Search for the cell housing the specified text and yield its [X, Y] center coordinate. 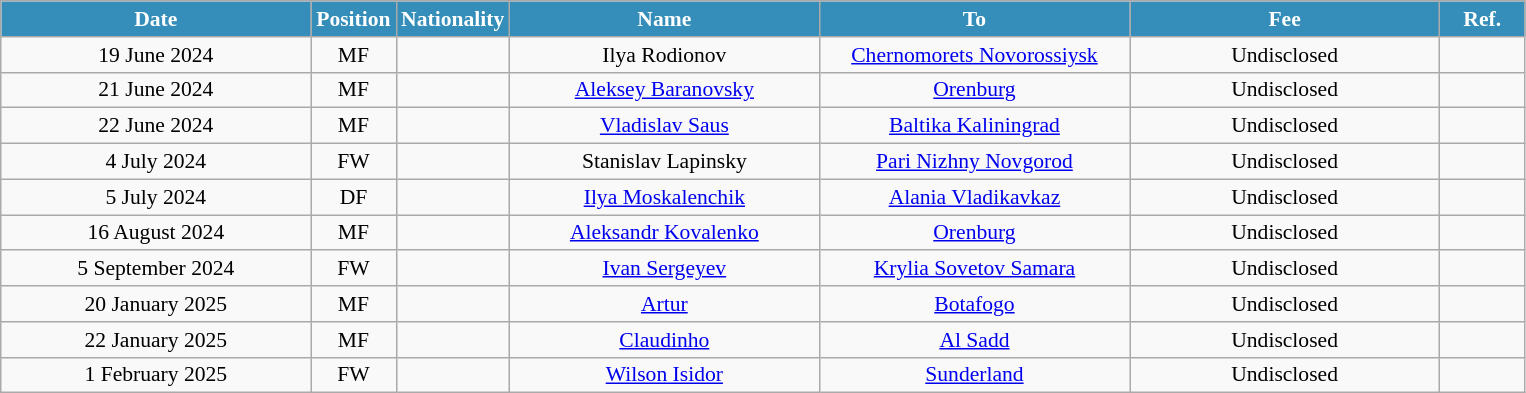
Stanislav Lapinsky [664, 162]
Botafogo [974, 304]
Ivan Sergeyev [664, 269]
Al Sadd [974, 340]
Nationality [452, 19]
Ilya Rodionov [664, 55]
Chernomorets Novorossiysk [974, 55]
DF [354, 197]
5 September 2024 [156, 269]
Position [354, 19]
Date [156, 19]
19 June 2024 [156, 55]
Aleksey Baranovsky [664, 90]
4 July 2024 [156, 162]
Fee [1285, 19]
Vladislav Saus [664, 126]
Claudinho [664, 340]
21 June 2024 [156, 90]
Alania Vladikavkaz [974, 197]
5 July 2024 [156, 197]
Name [664, 19]
20 January 2025 [156, 304]
Ref. [1482, 19]
Wilson Isidor [664, 375]
22 January 2025 [156, 340]
Artur [664, 304]
22 June 2024 [156, 126]
Pari Nizhny Novgorod [974, 162]
To [974, 19]
1 February 2025 [156, 375]
Ilya Moskalenchik [664, 197]
Aleksandr Kovalenko [664, 233]
Baltika Kaliningrad [974, 126]
Sunderland [974, 375]
16 August 2024 [156, 233]
Krylia Sovetov Samara [974, 269]
